Output the [x, y] coordinate of the center of the cell containing the given text.  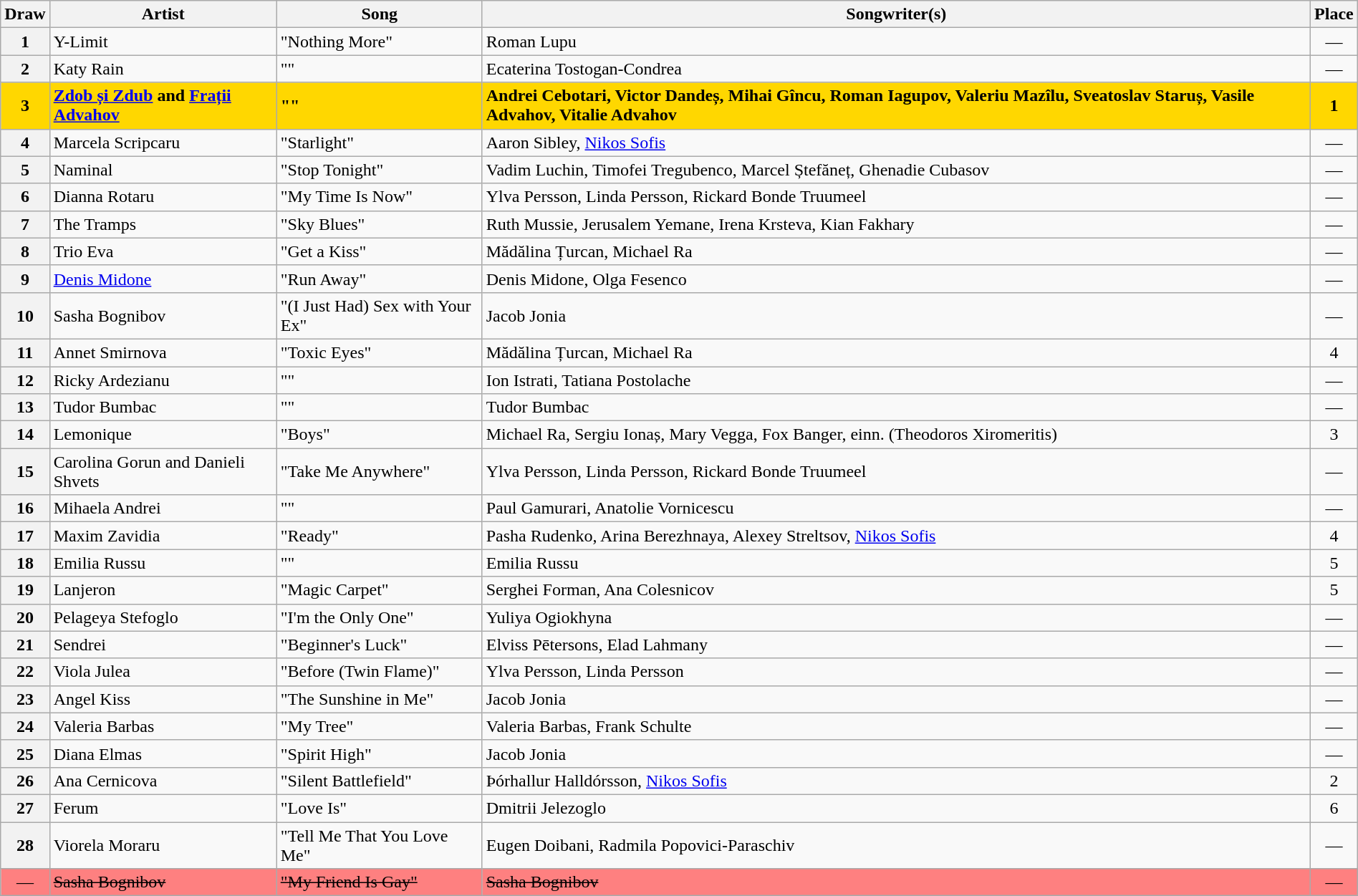
Denis Midone [163, 279]
"I'm the Only One" [380, 617]
"Sky Blues" [380, 224]
26 [25, 781]
Denis Midone, Olga Fesenco [896, 279]
15 [25, 471]
Maxim Zavidia [163, 536]
Place [1334, 14]
The Tramps [163, 224]
Ion Istrati, Tatiana Postolache [896, 380]
Ruth Mussie, Jerusalem Yemane, Irena Krsteva, Kian Fakhary [896, 224]
Viorela Moraru [163, 845]
Angel Kiss [163, 699]
Serghei Forman, Ana Colesnicov [896, 590]
22 [25, 672]
25 [25, 753]
Naminal [163, 170]
18 [25, 563]
Pasha Rudenko, Arina Berezhnaya, Alexey Streltsov, Nikos Sofis [896, 536]
Elviss Pētersons, Elad Lahmany [896, 645]
Katy Rain [163, 69]
20 [25, 617]
9 [25, 279]
Annet Smirnova [163, 352]
"My Friend Is Gay" [380, 882]
19 [25, 590]
Aaron Sibley, Nikos Sofis [896, 143]
24 [25, 726]
27 [25, 808]
Zdob și Zdub and Frații Advahov [163, 106]
Trio Eva [163, 251]
10 [25, 315]
Yuliya Ogiokhyna [896, 617]
Lanjeron [163, 590]
"Spirit High" [380, 753]
Song [380, 14]
17 [25, 536]
Marcela Scripcaru [163, 143]
"Nothing More" [380, 42]
Valeria Barbas, Frank Schulte [896, 726]
"Beginner's Luck" [380, 645]
"Take Me Anywhere" [380, 471]
14 [25, 435]
Mihaela Andrei [163, 509]
Ricky Ardezianu [163, 380]
Y-Limit [163, 42]
Valeria Barbas [163, 726]
Ylva Persson, Linda Persson [896, 672]
13 [25, 408]
"Before (Twin Flame)" [380, 672]
"Magic Carpet" [380, 590]
Lemonique [163, 435]
Songwriter(s) [896, 14]
Eugen Doibani, Radmila Popovici-Paraschiv [896, 845]
21 [25, 645]
"My Time Is Now" [380, 197]
Ecaterina Tostogan-Condrea [896, 69]
"Starlight" [380, 143]
Vadim Luchin, Timofei Tregubenco, Marcel Ștefăneț, Ghenadie Cubasov [896, 170]
"Silent Battlefield" [380, 781]
Viola Julea [163, 672]
Artist [163, 14]
Ana Cernicova [163, 781]
Draw [25, 14]
7 [25, 224]
"The Sunshine in Me" [380, 699]
Andrei Cebotari, Victor Dandeș, Mihai Gîncu, Roman Iagupov, Valeriu Mazîlu, Sveatoslav Staruș, Vasile Advahov, Vitalie Advahov [896, 106]
Paul Gamurari, Anatolie Vornicescu [896, 509]
"Toxic Eyes" [380, 352]
Pelageya Stefoglo [163, 617]
"Tell Me That You Love Me" [380, 845]
"Ready" [380, 536]
Roman Lupu [896, 42]
Michael Ra, Sergiu Ionaș, Mary Vegga, Fox Banger, einn. (Theodoros Xiromeritis) [896, 435]
Ferum [163, 808]
Sendrei [163, 645]
Þórhallur Halldórsson, Nikos Sofis [896, 781]
Carolina Gorun and Danieli Shvets [163, 471]
Diana Elmas [163, 753]
"Get a Kiss" [380, 251]
12 [25, 380]
"(I Just Had) Sex with Your Ex" [380, 315]
Dianna Rotaru [163, 197]
"Love Is" [380, 808]
"Boys" [380, 435]
11 [25, 352]
16 [25, 509]
Dmitrii Jelezoglo [896, 808]
"My Tree" [380, 726]
23 [25, 699]
"Stop Tonight" [380, 170]
28 [25, 845]
"Run Away" [380, 279]
8 [25, 251]
